Return the [x, y] coordinate for the center point of the cell that contains the specified text.  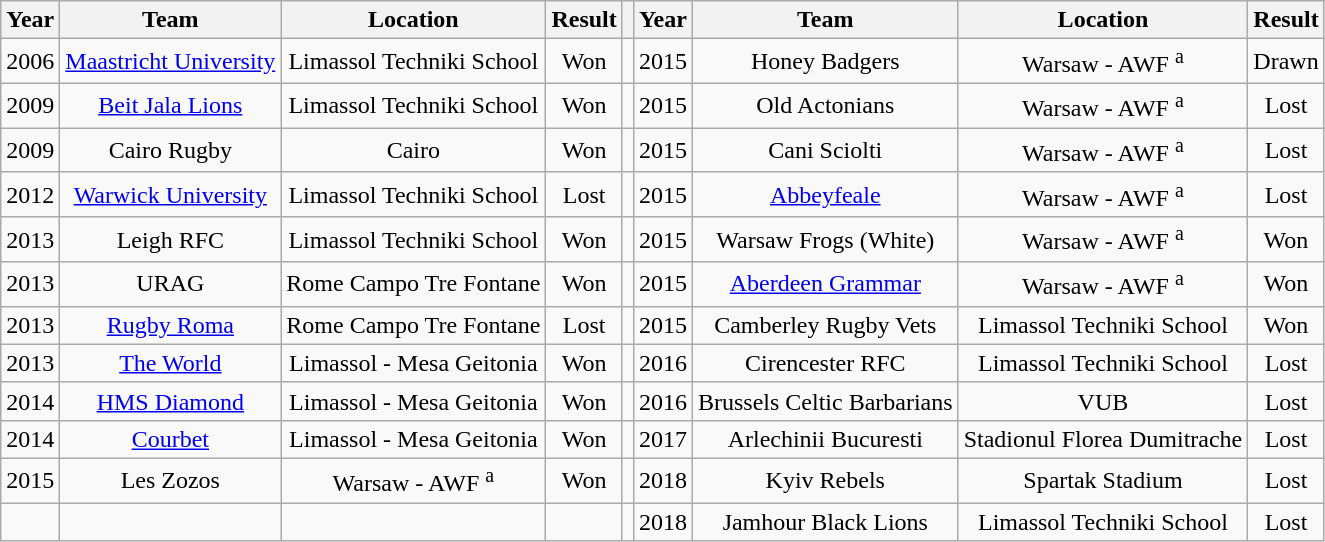
Arlechinii Bucuresti [825, 439]
2012 [30, 194]
Spartak Stadium [1103, 480]
VUB [1103, 401]
Cani Sciolti [825, 150]
Stadionul Florea Dumitrache [1103, 439]
Aberdeen Grammar [825, 284]
Honey Badgers [825, 62]
Camberley Rugby Vets [825, 325]
Maastricht University [170, 62]
The World [170, 363]
Les Zozos [170, 480]
Kyiv Rebels [825, 480]
Leigh RFC [170, 240]
Jamhour Black Lions [825, 522]
Courbet [170, 439]
2006 [30, 62]
Drawn [1286, 62]
Warwick University [170, 194]
Beit Jala Lions [170, 106]
Rugby Roma [170, 325]
Old Actonians [825, 106]
URAG [170, 284]
2017 [662, 439]
Brussels Celtic Barbarians [825, 401]
Cirencester RFC [825, 363]
Cairo Rugby [170, 150]
Cairo [414, 150]
HMS Diamond [170, 401]
Warsaw Frogs (White) [825, 240]
Abbeyfeale [825, 194]
